Detect which cell encompasses the target text, then output its [x, y] center coordinate. 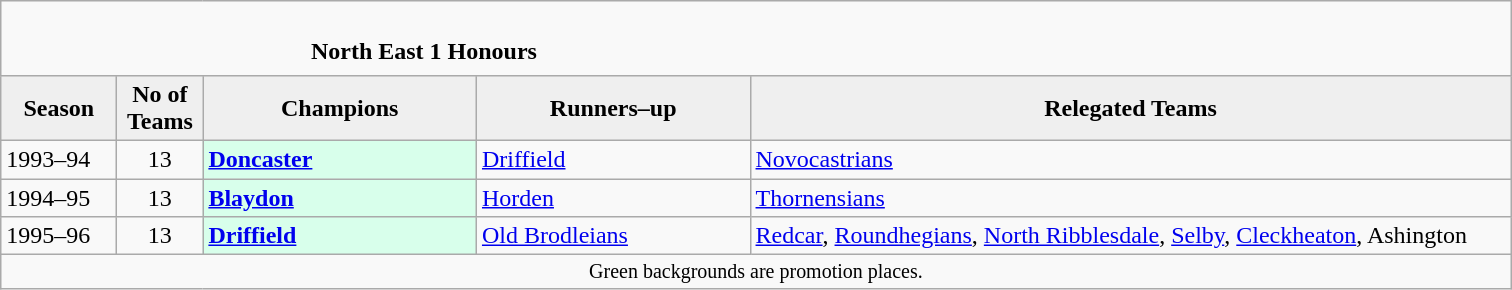
Relegated Teams [1130, 108]
Redcar, Roundhegians, North Ribblesdale, Selby, Cleckheaton, Ashington [1130, 236]
Champions [340, 108]
Novocastrians [1130, 159]
Old Brodleians [613, 236]
Horden [613, 197]
No of Teams [160, 108]
1995–96 [59, 236]
Season [59, 108]
Doncaster [340, 159]
Runners–up [613, 108]
1993–94 [59, 159]
Blaydon [340, 197]
Thornensians [1130, 197]
Green backgrounds are promotion places. [756, 272]
1994–95 [59, 197]
